Extract the [X, Y] coordinate from the center of the cell holding the provided text.  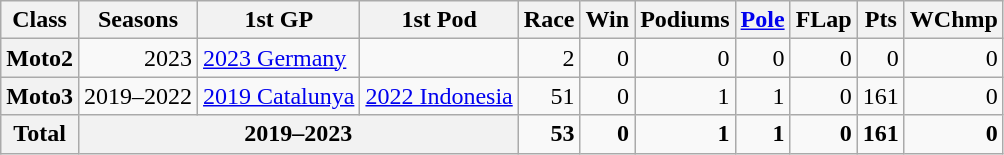
1st Pod [439, 20]
Moto2 [40, 58]
WChmp [954, 20]
2019–2022 [138, 96]
Seasons [138, 20]
2 [549, 58]
Total [40, 134]
Podiums [685, 20]
Pole [762, 20]
Moto3 [40, 96]
Win [608, 20]
51 [549, 96]
FLap [824, 20]
53 [549, 134]
Race [549, 20]
2023 Germany [279, 58]
2019 Catalunya [279, 96]
2023 [138, 58]
2019–2023 [298, 134]
Pts [880, 20]
2022 Indonesia [439, 96]
1st GP [279, 20]
Class [40, 20]
